Capture the cell that displays the provided text and extract its (X, Y) central coordinate. 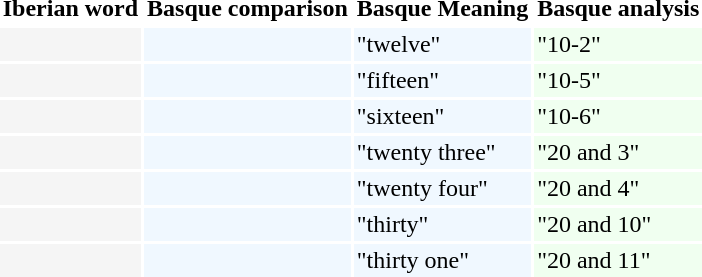
"twenty four" (442, 188)
"thirty one" (442, 260)
"twelve" (442, 44)
"20 and 11" (618, 260)
"20 and 4" (618, 188)
"10-2" (618, 44)
"thirty" (442, 224)
"10-6" (618, 116)
"20 and 10" (618, 224)
"twenty three" (442, 152)
"fifteen" (442, 80)
"10-5" (618, 80)
"20 and 3" (618, 152)
"sixteen" (442, 116)
